Locate the cell with the specified text and output its [X, Y] center coordinate. 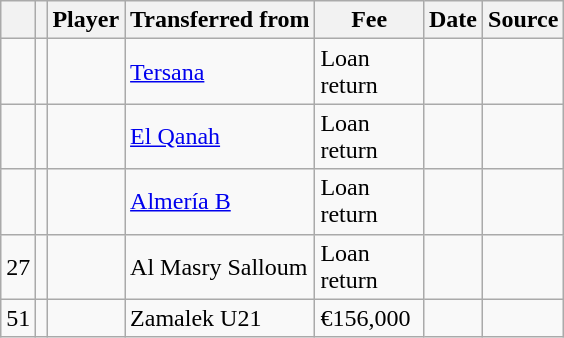
Transferred from [220, 20]
€156,000 [370, 318]
Fee [370, 20]
Source [524, 20]
Almería B [220, 202]
Zamalek U21 [220, 318]
51 [18, 318]
El Qanah [220, 136]
Date [452, 20]
Al Masry Salloum [220, 266]
Tersana [220, 72]
27 [18, 266]
Player [86, 20]
